Search for the cell housing the specified text and yield its (x, y) center coordinate. 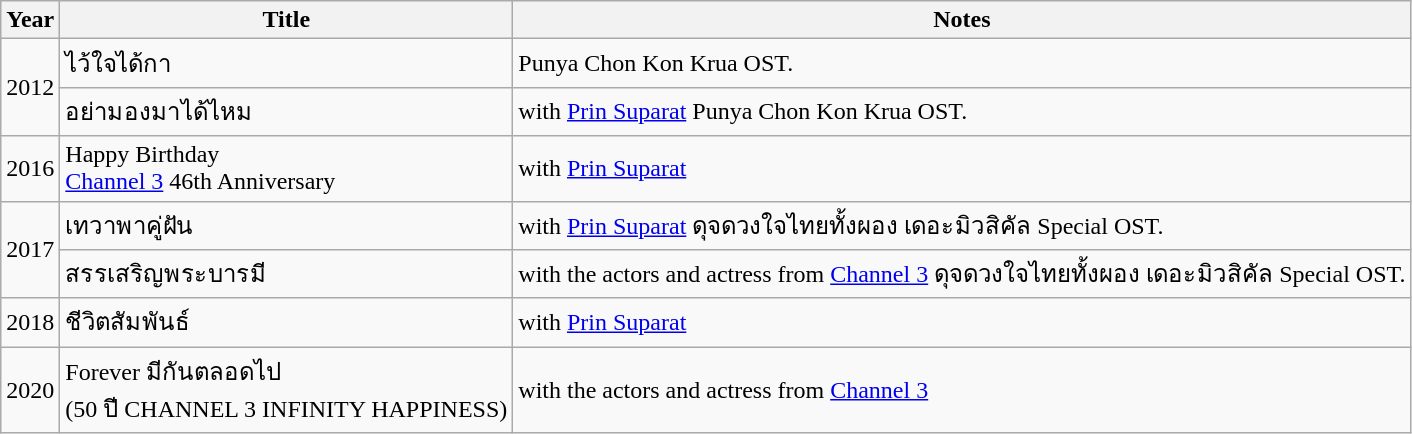
2012 (30, 88)
2016 (30, 168)
Punya Chon Kon Krua OST. (962, 64)
เทวาพาคู่ฝัน (286, 226)
2018 (30, 322)
ชีวิตสัมพันธ์ (286, 322)
Year (30, 20)
2020 (30, 390)
with the actors and actress from Channel 3 ดุจดวงใจไทยทั้งผอง เดอะมิวสิคัล Special OST. (962, 274)
Notes (962, 20)
Forever มีกันตลอดไป(50 ปี CHANNEL 3 INFINITY HAPPINESS) (286, 390)
with the actors and actress from Channel 3 (962, 390)
อย่ามองมาได้ไหม (286, 112)
Title (286, 20)
with Prin Suparat ดุจดวงใจไทยทั้งผอง เดอะมิวสิคัล Special OST. (962, 226)
2017 (30, 250)
with Prin Suparat Punya Chon Kon Krua OST. (962, 112)
สรรเสริญพระบารมี (286, 274)
ไว้ใจได้กา (286, 64)
Happy Birthday Channel 3 46th Anniversary (286, 168)
